Capture the cell that displays the provided text and extract its (x, y) central coordinate. 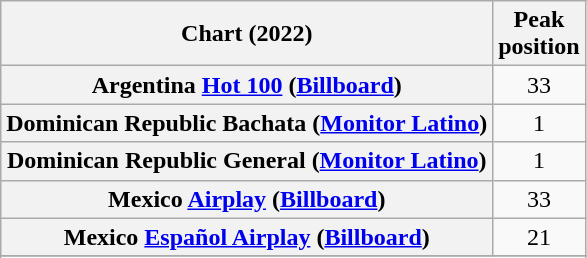
Argentina Hot 100 (Billboard) (247, 85)
Dominican Republic General (Monitor Latino) (247, 161)
Peakposition (539, 34)
Mexico Español Airplay (Billboard) (247, 237)
21 (539, 237)
Mexico Airplay (Billboard) (247, 199)
Dominican Republic Bachata (Monitor Latino) (247, 123)
Chart (2022) (247, 34)
